From the cell containing the given text, extract its center point as [X, Y] coordinate. 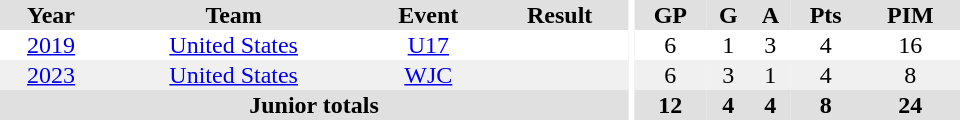
Result [560, 15]
G [728, 15]
WJC [428, 75]
Pts [826, 15]
Year [51, 15]
2023 [51, 75]
A [770, 15]
24 [910, 105]
U17 [428, 45]
Event [428, 15]
2019 [51, 45]
12 [670, 105]
Team [234, 15]
PIM [910, 15]
GP [670, 15]
16 [910, 45]
Junior totals [314, 105]
